Search for the cell housing the specified text and yield its (X, Y) center coordinate. 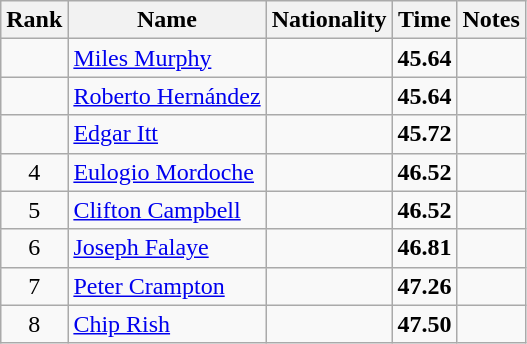
47.50 (424, 324)
Peter Crampton (167, 286)
Eulogio Mordoche (167, 172)
Name (167, 20)
45.72 (424, 134)
Roberto Hernández (167, 96)
6 (34, 248)
Nationality (329, 20)
Clifton Campbell (167, 210)
4 (34, 172)
46.81 (424, 248)
Notes (491, 20)
Chip Rish (167, 324)
Miles Murphy (167, 58)
47.26 (424, 286)
Edgar Itt (167, 134)
7 (34, 286)
Joseph Falaye (167, 248)
Rank (34, 20)
5 (34, 210)
8 (34, 324)
Time (424, 20)
